Detect which cell encompasses the target text, then output its (x, y) center coordinate. 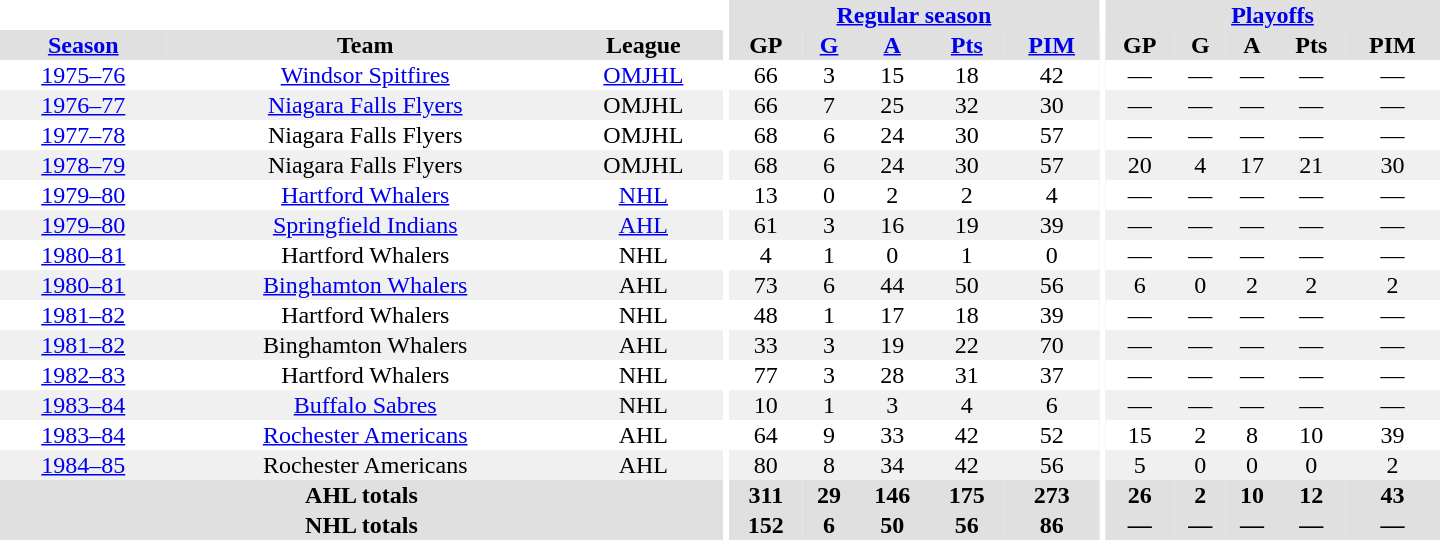
1978–79 (84, 165)
16 (892, 225)
86 (1052, 525)
48 (766, 315)
5 (1140, 465)
37 (1052, 375)
7 (829, 105)
61 (766, 225)
1984–85 (84, 465)
77 (766, 375)
43 (1392, 495)
Team (366, 45)
31 (968, 375)
44 (892, 285)
34 (892, 465)
273 (1052, 495)
146 (892, 495)
26 (1140, 495)
32 (968, 105)
9 (829, 435)
64 (766, 435)
13 (766, 195)
AHL totals (362, 495)
52 (1052, 435)
70 (1052, 345)
22 (968, 345)
25 (892, 105)
Season (84, 45)
Buffalo Sabres (366, 405)
311 (766, 495)
21 (1312, 165)
Playoffs (1272, 15)
12 (1312, 495)
175 (968, 495)
1976–77 (84, 105)
NHL totals (362, 525)
Springfield Indians (366, 225)
League (644, 45)
1977–78 (84, 135)
28 (892, 375)
Windsor Spitfires (366, 75)
29 (829, 495)
Regular season (914, 15)
1982–83 (84, 375)
152 (766, 525)
73 (766, 285)
1975–76 (84, 75)
80 (766, 465)
20 (1140, 165)
